From the cell containing the given text, extract its center point as [x, y] coordinate. 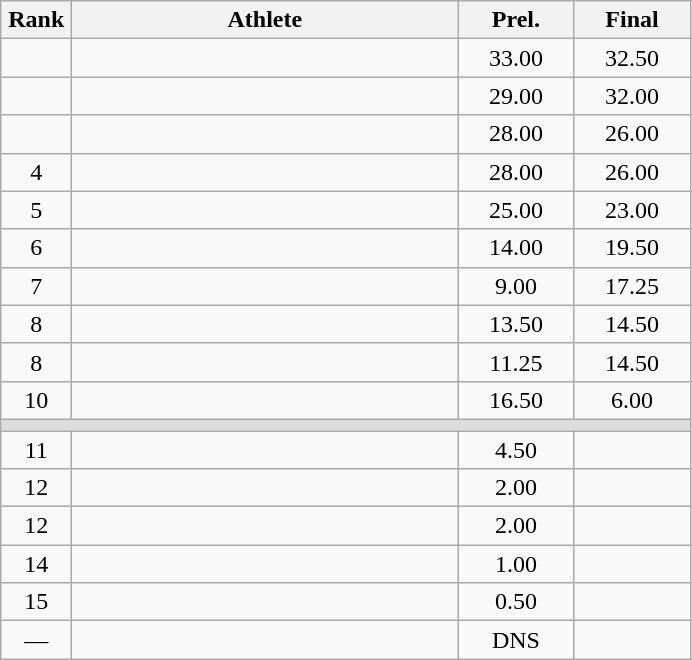
11 [36, 449]
6 [36, 248]
0.50 [516, 602]
14 [36, 564]
13.50 [516, 324]
1.00 [516, 564]
10 [36, 400]
4.50 [516, 449]
15 [36, 602]
— [36, 640]
9.00 [516, 286]
23.00 [632, 210]
7 [36, 286]
32.50 [632, 58]
Prel. [516, 20]
16.50 [516, 400]
11.25 [516, 362]
Athlete [265, 20]
32.00 [632, 96]
6.00 [632, 400]
19.50 [632, 248]
33.00 [516, 58]
25.00 [516, 210]
4 [36, 172]
5 [36, 210]
17.25 [632, 286]
Final [632, 20]
DNS [516, 640]
29.00 [516, 96]
Rank [36, 20]
14.00 [516, 248]
